Find where the given text appears and provide that cell's center as (X, Y) coordinate. 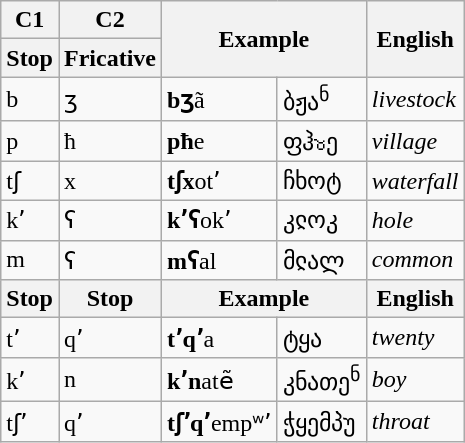
x (110, 181)
waterfall (415, 181)
hole (415, 221)
tʃʼ (30, 422)
m (30, 260)
mʕal (220, 260)
village (415, 141)
მჺალ (322, 260)
throat (415, 422)
ʒ (110, 100)
Fricative (110, 58)
common (415, 260)
C1 (30, 20)
n (110, 380)
კჺოკ (322, 221)
tʃʼqʼempʷʼ (220, 422)
p (30, 141)
ფჰჾე (322, 141)
b (30, 100)
ħ (110, 141)
kʼʕokʼ (220, 221)
tʼ (30, 338)
ჩხოტ (322, 181)
livestock (415, 100)
ჭყემპუ (322, 422)
pħe (220, 141)
tʃ (30, 181)
bʒã (220, 100)
tʼqʼa (220, 338)
ბჟან (322, 100)
boy (415, 380)
C2 (110, 20)
tʃxotʼ (220, 181)
twenty (415, 338)
kʼnatẽ (220, 380)
კნათენ (322, 380)
ტყა (322, 338)
